Detect which cell encompasses the target text, then output its [x, y] center coordinate. 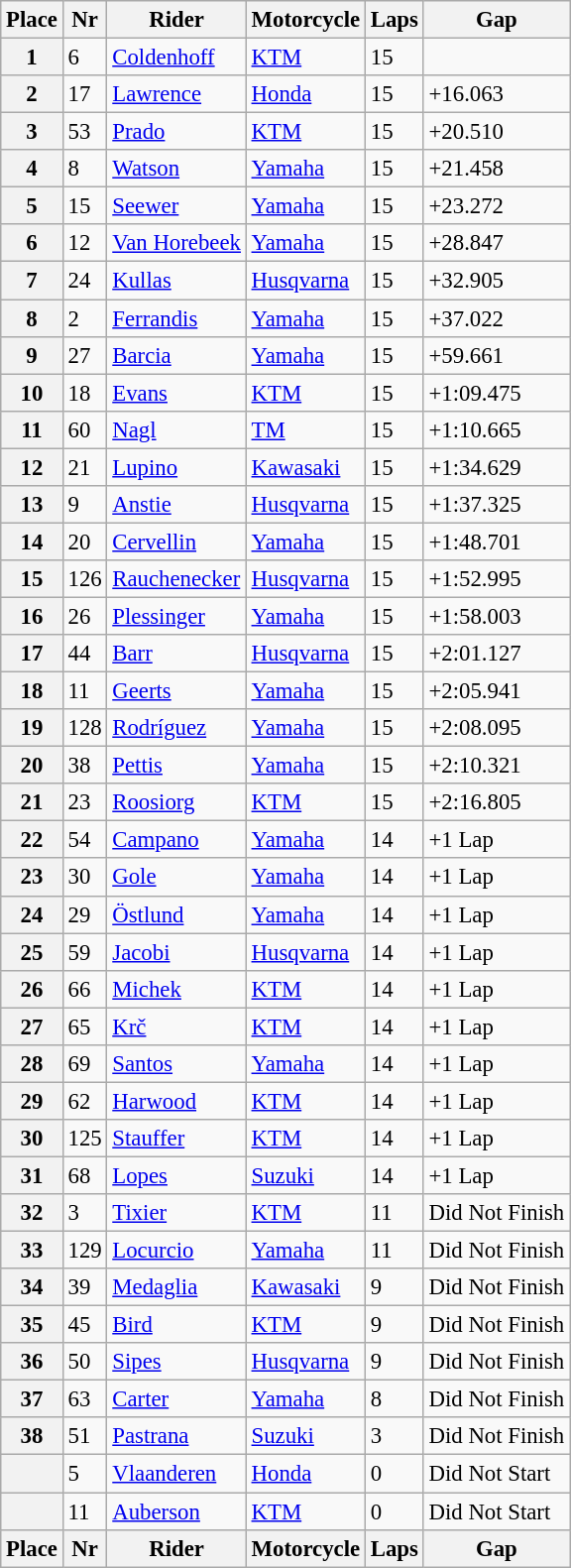
+21.458 [496, 169]
Michek [176, 989]
Plessinger [176, 616]
128 [85, 728]
Lawrence [176, 94]
13 [32, 505]
+32.905 [496, 281]
Nagl [176, 429]
Gole [176, 878]
Santos [176, 1064]
Lopes [176, 1175]
36 [32, 1362]
+20.510 [496, 132]
+59.661 [496, 355]
Sipes [176, 1362]
+23.272 [496, 206]
Ferrandis [176, 318]
54 [85, 840]
Campano [176, 840]
+1:09.475 [496, 393]
44 [85, 654]
10 [32, 393]
35 [32, 1325]
Seewer [176, 206]
39 [85, 1287]
Geerts [176, 691]
+2:08.095 [496, 728]
TM [305, 429]
Rauchenecker [176, 579]
Vlaanderen [176, 1474]
51 [85, 1437]
129 [85, 1251]
+1:58.003 [496, 616]
Watson [176, 169]
Barcia [176, 355]
Coldenhoff [176, 58]
Jacobi [176, 952]
Östlund [176, 914]
+1:34.629 [496, 467]
50 [85, 1362]
69 [85, 1064]
+37.022 [496, 318]
+2:05.941 [496, 691]
60 [85, 429]
1 [32, 58]
25 [32, 952]
65 [85, 1026]
Tixier [176, 1213]
Stauffer [176, 1139]
45 [85, 1325]
Barr [176, 654]
4 [32, 169]
+2:01.127 [496, 654]
Medaglia [176, 1287]
Evans [176, 393]
59 [85, 952]
+2:16.805 [496, 802]
Kullas [176, 281]
Prado [176, 132]
62 [85, 1101]
Locurcio [176, 1251]
Cervellin [176, 542]
32 [32, 1213]
Roosiorg [176, 802]
33 [32, 1251]
66 [85, 989]
+1:52.995 [496, 579]
Auberson [176, 1511]
126 [85, 579]
Krč [176, 1026]
7 [32, 281]
Harwood [176, 1101]
+1:10.665 [496, 429]
28 [32, 1064]
16 [32, 616]
+16.063 [496, 94]
19 [32, 728]
Pastrana [176, 1437]
31 [32, 1175]
Lupino [176, 467]
Carter [176, 1399]
Anstie [176, 505]
22 [32, 840]
+1:37.325 [496, 505]
Bird [176, 1325]
37 [32, 1399]
+28.847 [496, 243]
Pettis [176, 766]
125 [85, 1139]
34 [32, 1287]
+1:48.701 [496, 542]
68 [85, 1175]
+2:10.321 [496, 766]
Rodríguez [176, 728]
53 [85, 132]
63 [85, 1399]
Van Horebeek [176, 243]
